Scan for the cell matching the given text and deliver its (x, y) coordinate at center. 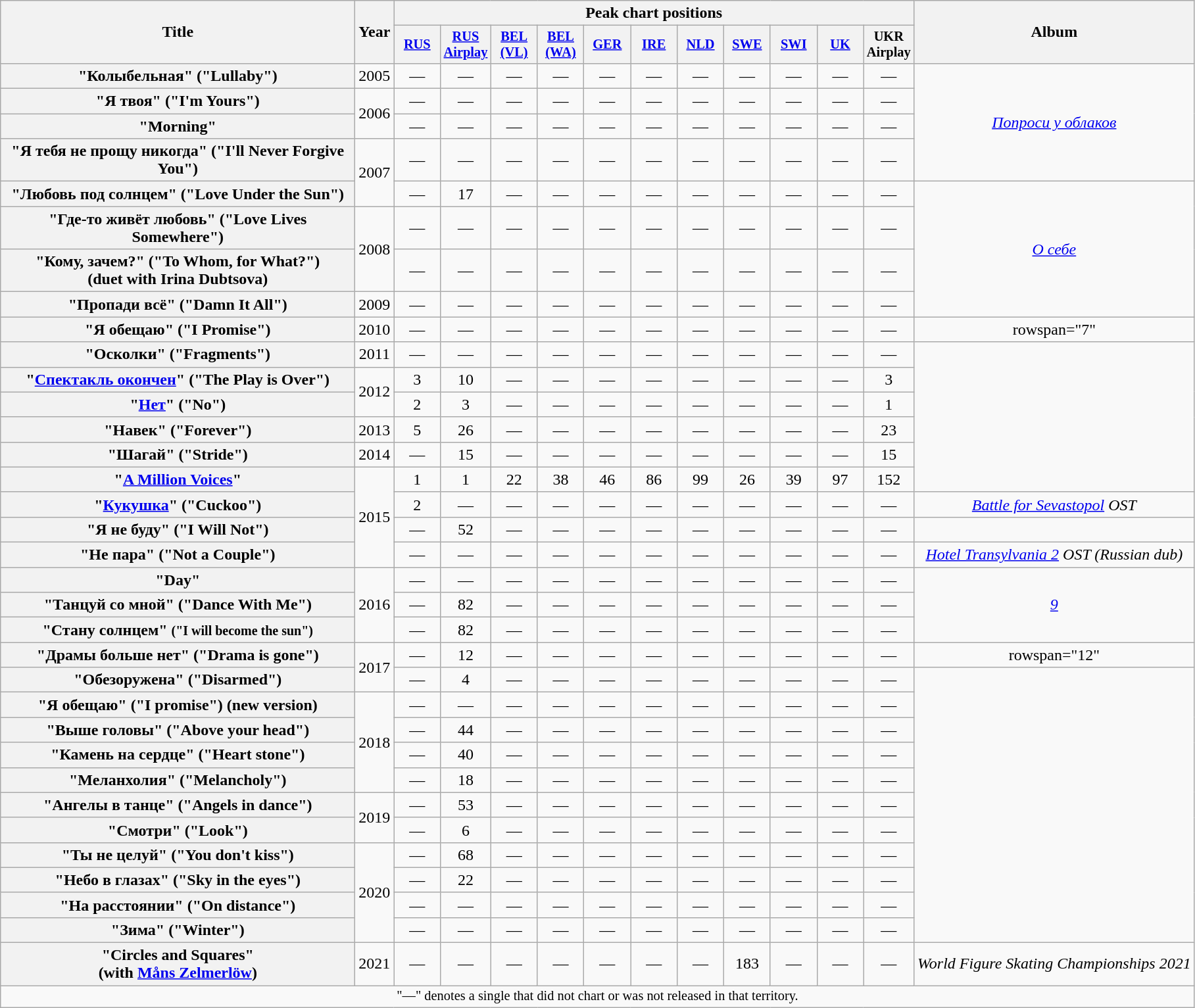
"—" denotes a single that did not chart or was not released in that territory. (597, 997)
"Небо в глазах" ("Sky in the eyes") (178, 880)
"Я не буду" ("I Will Not") (178, 529)
97 (841, 479)
NLD (701, 45)
53 (466, 805)
2006 (375, 114)
2011 (375, 354)
rowspan="7" (1055, 329)
"Меланхолия" ("Melancholy") (178, 780)
Hotel Transylvania 2 OST (Russian dub) (1055, 555)
2008 (375, 249)
12 (466, 655)
"Осколки" ("Fragments") (178, 354)
"Зима" ("Winter") (178, 930)
"Я твоя" ("I'm Yours") (178, 101)
23 (889, 429)
"Смотри" ("Look") (178, 830)
2014 (375, 454)
68 (466, 855)
"Любовь под солнцем" ("Love Under the Sun") (178, 194)
SWE (747, 45)
99 (701, 479)
44 (466, 730)
2010 (375, 329)
2018 (375, 742)
4 (466, 680)
2021 (375, 964)
О себе (1055, 249)
2017 (375, 667)
10 (466, 379)
"Я обещаю" ("I promise") (new version) (178, 705)
"Ты не целуй" ("You don't kiss") (178, 855)
86 (654, 479)
"Колыбельная" ("Lullaby") (178, 76)
2020 (375, 892)
"Стану солнцем" ("I will become the sun") (178, 630)
"A Million Voices" (178, 479)
9 (1055, 605)
2009 (375, 304)
Title (178, 32)
2005 (375, 76)
"Кукушка" ("Cuckoo") (178, 504)
SWI (793, 45)
BEL(WA) (560, 45)
"Кому, зачем?" ("To Whom, for What?")(duet with Irina Dubtsova) (178, 271)
Battle for Sevastopol OST (1055, 504)
2019 (375, 817)
Album (1055, 32)
"Я тебя не прощу никогда" ("I'll Never Forgive You") (178, 160)
"На расстоянии" ("On distance") (178, 905)
"Драмы больше нет" ("Drama is gone") (178, 655)
"Morning" (178, 126)
"Обезоружена" ("Disarmed") (178, 680)
"Не пара" ("Not a Couple") (178, 555)
2016 (375, 605)
GER (608, 45)
"Circles and Squares"(with Måns Zelmerlöw) (178, 964)
"Выше головы" ("Above your head") (178, 730)
183 (747, 964)
5 (417, 429)
2007 (375, 172)
RUS Airplay (466, 45)
46 (608, 479)
World Figure Skating Championships 2021 (1055, 964)
"Шагай" ("Stride") (178, 454)
"Ангелы в танце" ("Angels in dance") (178, 805)
"Я обещаю" ("I Promise") (178, 329)
rowspan="12" (1055, 655)
2013 (375, 429)
"Пропади всё" ("Damn It All") (178, 304)
UK (841, 45)
"Day" (178, 580)
Year (375, 32)
RUS (417, 45)
BEL(VL) (514, 45)
2012 (375, 392)
"Спектакль окончен" ("The Play is Over") (178, 379)
2015 (375, 517)
39 (793, 479)
Peak chart positions (654, 13)
"Нет" ("No") (178, 404)
17 (466, 194)
"Навек" ("Forever") (178, 429)
40 (466, 755)
152 (889, 479)
IRE (654, 45)
"Танцуй со мной" ("Dance With Me") (178, 605)
UKR Airplay (889, 45)
"Камень на сердце" ("Heart stone") (178, 755)
6 (466, 830)
52 (466, 529)
38 (560, 479)
18 (466, 780)
"Где-то живёт любовь" ("Love Lives Somewhere") (178, 228)
Попроси у облаков (1055, 122)
